Extract the [x, y] coordinate from the center of the cell holding the provided text.  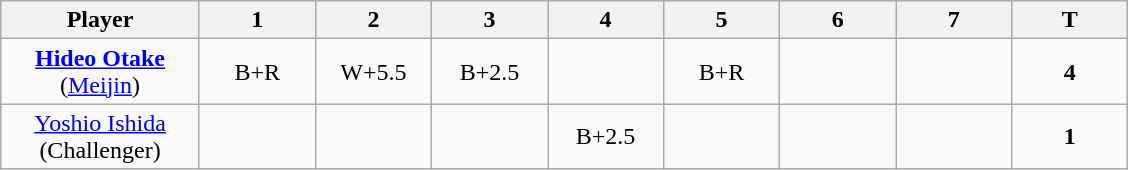
3 [489, 20]
Player [100, 20]
Hideo Otake(Meijin) [100, 72]
T [1070, 20]
7 [954, 20]
W+5.5 [373, 72]
Yoshio Ishida(Challenger) [100, 136]
6 [838, 20]
5 [722, 20]
2 [373, 20]
